Detect which cell encompasses the target text, then output its [X, Y] center coordinate. 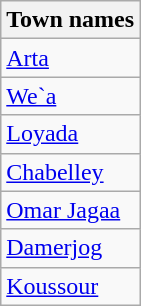
Loyada [70, 134]
Omar Jagaa [70, 210]
Town names [70, 20]
Damerjog [70, 248]
Chabelley [70, 172]
We`a [70, 96]
Koussour [70, 286]
Arta [70, 58]
